For the text-containing cell, return its midpoint in (X, Y) coordinate format. 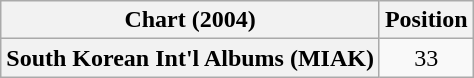
South Korean Int'l Albums (MIAK) (190, 58)
Position (426, 20)
33 (426, 58)
Chart (2004) (190, 20)
